Search for the cell housing the specified text and yield its (x, y) center coordinate. 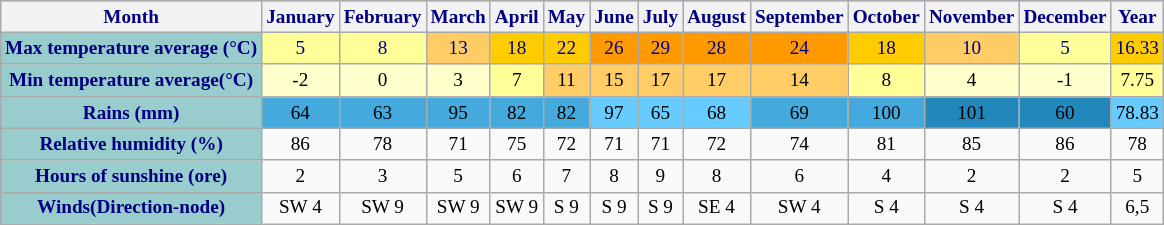
September (799, 17)
24 (799, 48)
16.33 (1137, 48)
11 (566, 80)
August (717, 17)
June (614, 17)
January (300, 17)
Max temperature average (°C) (132, 48)
15 (614, 80)
March (458, 17)
July (660, 17)
Relative humidity (%) (132, 145)
29 (660, 48)
78.83 (1137, 113)
65 (660, 113)
14 (799, 80)
100 (886, 113)
October (886, 17)
10 (971, 48)
Winds(Direction-node) (132, 208)
75 (516, 145)
Rains (mm) (132, 113)
97 (614, 113)
63 (382, 113)
Year (1137, 17)
Min temperature average(°C) (132, 80)
60 (1065, 113)
0 (382, 80)
81 (886, 145)
68 (717, 113)
Month (132, 17)
26 (614, 48)
28 (717, 48)
-1 (1065, 80)
64 (300, 113)
69 (799, 113)
SE 4 (717, 208)
101 (971, 113)
9 (660, 176)
7.75 (1137, 80)
85 (971, 145)
13 (458, 48)
Hours of sunshine (ore) (132, 176)
74 (799, 145)
22 (566, 48)
May (566, 17)
December (1065, 17)
95 (458, 113)
-2 (300, 80)
November (971, 17)
April (516, 17)
6,5 (1137, 208)
February (382, 17)
